Extract the (x, y) coordinate from the center of the cell holding the provided text.  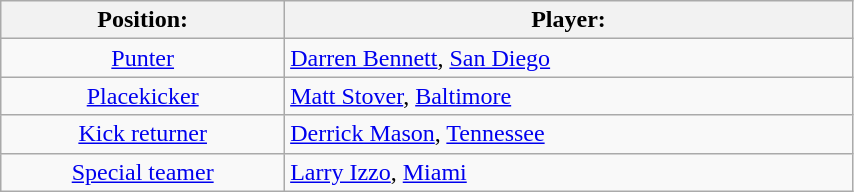
Derrick Mason, Tennessee (569, 134)
Kick returner (143, 134)
Placekicker (143, 96)
Special teamer (143, 172)
Darren Bennett, San Diego (569, 58)
Larry Izzo, Miami (569, 172)
Matt Stover, Baltimore (569, 96)
Position: (143, 20)
Player: (569, 20)
Punter (143, 58)
